Identify which cell holds the provided text, then report its [X, Y] central coordinate. 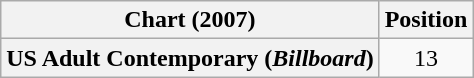
Chart (2007) [190, 20]
13 [426, 58]
US Adult Contemporary (Billboard) [190, 58]
Position [426, 20]
